Locate the cell with the specified text and output its (x, y) center coordinate. 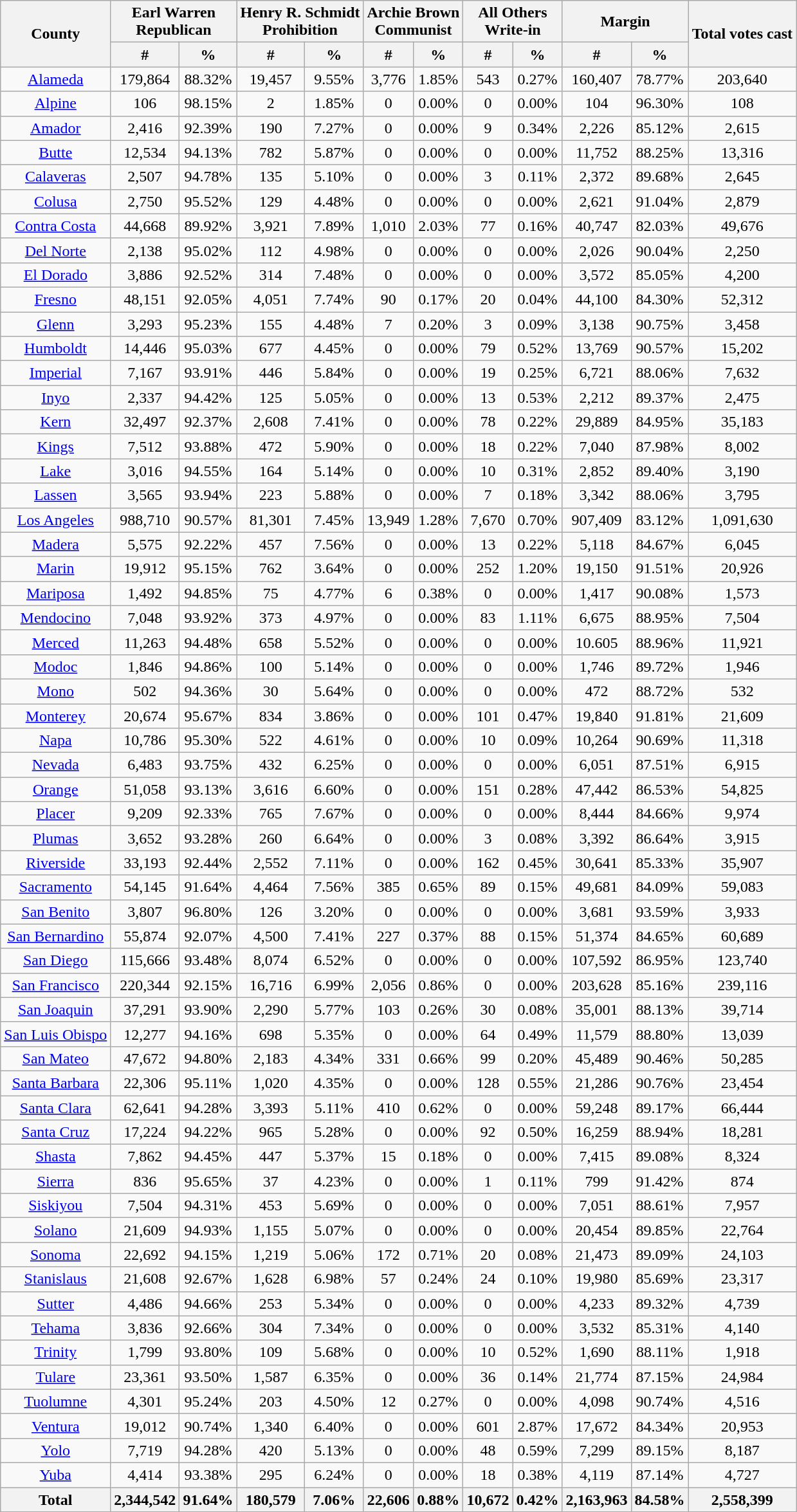
0.55% (538, 1083)
17,672 (597, 1426)
54,825 (742, 789)
85.12% (660, 128)
4,486 (145, 1304)
Mariposa (55, 593)
59,248 (597, 1107)
8,187 (742, 1450)
84.65% (660, 936)
765 (271, 814)
89.68% (660, 177)
90.69% (660, 741)
0.71% (437, 1255)
7,719 (145, 1450)
San Benito (55, 912)
87.14% (660, 1475)
94.66% (208, 1304)
0.14% (538, 1377)
6.40% (334, 1426)
227 (389, 936)
90.75% (660, 324)
San Francisco (55, 985)
8,002 (742, 447)
Riverside (55, 863)
93.28% (208, 838)
24 (488, 1279)
Los Angeles (55, 520)
5.07% (334, 1230)
5.77% (334, 1010)
2,750 (145, 201)
18,281 (742, 1132)
95.23% (208, 324)
1,846 (145, 667)
84.58% (660, 1500)
104 (597, 104)
799 (597, 1181)
39,714 (742, 1010)
92.37% (208, 422)
47,672 (145, 1058)
89.40% (660, 471)
84.34% (660, 1426)
7,415 (597, 1157)
Tuolumne (55, 1401)
44,668 (145, 226)
93.13% (208, 789)
4,739 (742, 1304)
3,795 (742, 495)
93.75% (208, 765)
7,299 (597, 1450)
89.17% (660, 1107)
94.45% (208, 1157)
988,710 (145, 520)
907,409 (597, 520)
22,606 (389, 1500)
4,098 (597, 1401)
1,091,630 (742, 520)
3,681 (597, 912)
4,727 (742, 1475)
77 (488, 226)
3.64% (334, 569)
6.99% (334, 985)
103 (389, 1010)
2,344,542 (145, 1500)
5.87% (334, 152)
160,407 (597, 79)
5.11% (334, 1107)
0.49% (538, 1034)
90.08% (660, 593)
13,949 (389, 520)
1,417 (597, 593)
94.31% (208, 1206)
83 (488, 618)
94.15% (208, 1255)
762 (271, 569)
85.31% (660, 1328)
11,318 (742, 741)
19,150 (597, 569)
7.06% (334, 1500)
4.34% (334, 1058)
239,116 (742, 985)
Ventura (55, 1426)
Solano (55, 1230)
86.53% (660, 789)
100 (271, 667)
Alpine (55, 104)
314 (271, 275)
92.15% (208, 985)
Yolo (55, 1450)
7,051 (597, 1206)
6,915 (742, 765)
151 (488, 789)
Modoc (55, 667)
33,193 (145, 863)
91.42% (660, 1181)
29,889 (597, 422)
Mono (55, 691)
2,183 (271, 1058)
1.20% (538, 569)
54,145 (145, 887)
93.48% (208, 961)
Merced (55, 642)
6.25% (334, 765)
3,836 (145, 1328)
85.33% (660, 863)
3,776 (389, 79)
55,874 (145, 936)
502 (145, 691)
2,475 (742, 398)
2,608 (271, 422)
84.95% (660, 422)
82.03% (660, 226)
Madera (55, 544)
51,374 (597, 936)
10,264 (597, 741)
164 (271, 471)
8,444 (597, 814)
94.86% (208, 667)
9 (488, 128)
10.605 (597, 642)
5.34% (334, 1304)
1,628 (271, 1279)
78.77% (660, 79)
1,340 (271, 1426)
5.64% (334, 691)
7.67% (334, 814)
92.07% (208, 936)
5.52% (334, 642)
3,532 (597, 1328)
6.60% (334, 789)
93.92% (208, 618)
44,100 (597, 299)
3,190 (742, 471)
4,500 (271, 936)
35,001 (597, 1010)
90.76% (660, 1083)
0.47% (538, 716)
County (55, 33)
698 (271, 1034)
21,608 (145, 1279)
5.84% (334, 373)
87.98% (660, 447)
88.11% (660, 1352)
115,666 (145, 961)
223 (271, 495)
1,799 (145, 1352)
190 (271, 128)
19 (488, 373)
0.88% (437, 1500)
15,202 (742, 349)
90 (389, 299)
3,886 (145, 275)
Lake (55, 471)
782 (271, 152)
89.85% (660, 1230)
5.68% (334, 1352)
Calaveras (55, 177)
93.80% (208, 1352)
4,301 (145, 1401)
331 (389, 1058)
48,151 (145, 299)
1,155 (271, 1230)
123,740 (742, 961)
88.95% (660, 618)
88.96% (660, 642)
0.31% (538, 471)
6,483 (145, 765)
2,507 (145, 177)
35,907 (742, 863)
677 (271, 349)
0.10% (538, 1279)
6,045 (742, 544)
Contra Costa (55, 226)
92.52% (208, 275)
94.36% (208, 691)
7,512 (145, 447)
79 (488, 349)
7,670 (488, 520)
37,291 (145, 1010)
4,140 (742, 1328)
172 (389, 1255)
93.94% (208, 495)
40,747 (597, 226)
95.52% (208, 201)
89.08% (660, 1157)
95.15% (208, 569)
Lassen (55, 495)
23,361 (145, 1377)
2,056 (389, 985)
89.09% (660, 1255)
9.55% (334, 79)
0.86% (437, 985)
179,864 (145, 79)
12,277 (145, 1034)
4.50% (334, 1401)
89.37% (660, 398)
385 (389, 887)
22,692 (145, 1255)
Marin (55, 569)
128 (488, 1083)
0.16% (538, 226)
180,579 (271, 1500)
94.78% (208, 177)
21,774 (597, 1377)
Plumas (55, 838)
16,259 (597, 1132)
Placer (55, 814)
87.51% (660, 765)
4,200 (742, 275)
Yuba (55, 1475)
13,316 (742, 152)
84.67% (660, 544)
304 (271, 1328)
2,212 (597, 398)
88.80% (660, 1034)
94.42% (208, 398)
4,464 (271, 887)
1,573 (742, 593)
1,219 (271, 1255)
89.15% (660, 1450)
90.46% (660, 1058)
420 (271, 1450)
1,746 (597, 667)
410 (389, 1107)
106 (145, 104)
1,946 (742, 667)
62,641 (145, 1107)
0.66% (437, 1058)
2,416 (145, 128)
0.65% (437, 887)
2,337 (145, 398)
16,716 (271, 985)
19,457 (271, 79)
93.50% (208, 1377)
75 (271, 593)
92 (488, 1132)
85.16% (660, 985)
4.97% (334, 618)
91.51% (660, 569)
4,516 (742, 1401)
88 (488, 936)
Del Norte (55, 250)
3,807 (145, 912)
87.15% (660, 1377)
19,980 (597, 1279)
50,285 (742, 1058)
17,224 (145, 1132)
6.64% (334, 838)
0.34% (538, 128)
Sierra (55, 1181)
658 (271, 642)
59,083 (742, 887)
24,984 (742, 1377)
94.55% (208, 471)
5.10% (334, 177)
3,138 (597, 324)
84.30% (660, 299)
5.28% (334, 1132)
20,953 (742, 1426)
Tehama (55, 1328)
7,167 (145, 373)
126 (271, 912)
19,912 (145, 569)
5.69% (334, 1206)
252 (488, 569)
9,974 (742, 814)
Santa Barbara (55, 1083)
19,012 (145, 1426)
93.90% (208, 1010)
109 (271, 1352)
35,183 (742, 422)
52,312 (742, 299)
3,572 (597, 275)
5.06% (334, 1255)
453 (271, 1206)
3,921 (271, 226)
5,118 (597, 544)
601 (488, 1426)
11,921 (742, 642)
94.13% (208, 152)
101 (488, 716)
20,926 (742, 569)
6,721 (597, 373)
129 (271, 201)
7,957 (742, 1206)
522 (271, 741)
95.03% (208, 349)
Stanislaus (55, 1279)
92.67% (208, 1279)
96.30% (660, 104)
95.11% (208, 1083)
2,138 (145, 250)
Colusa (55, 201)
32,497 (145, 422)
7,048 (145, 618)
Alameda (55, 79)
Santa Clara (55, 1107)
13,039 (742, 1034)
96.80% (208, 912)
Henry R. SchmidtProhibition (300, 22)
5.90% (334, 447)
92.44% (208, 863)
93.38% (208, 1475)
85.69% (660, 1279)
0.28% (538, 789)
94.22% (208, 1132)
0.42% (538, 1500)
45,489 (597, 1058)
6,051 (597, 765)
94.93% (208, 1230)
78 (488, 422)
532 (742, 691)
Tulare (55, 1377)
4.35% (334, 1083)
24,103 (742, 1255)
11,579 (597, 1034)
220,344 (145, 985)
373 (271, 618)
Humboldt (55, 349)
88.94% (660, 1132)
1,492 (145, 593)
3,652 (145, 838)
95.67% (208, 716)
1,020 (271, 1083)
El Dorado (55, 275)
4,414 (145, 1475)
Earl WarrenRepublican (174, 22)
10,786 (145, 741)
12,534 (145, 152)
Butte (55, 152)
Orange (55, 789)
Siskiyou (55, 1206)
Trinity (55, 1352)
92.39% (208, 128)
88.25% (660, 152)
965 (271, 1132)
37 (271, 1181)
4,051 (271, 299)
5.05% (334, 398)
8,074 (271, 961)
3,392 (597, 838)
4,233 (597, 1304)
834 (271, 716)
0.04% (538, 299)
94.48% (208, 642)
2,163,963 (597, 1500)
4.23% (334, 1181)
112 (271, 250)
66,444 (742, 1107)
89.32% (660, 1304)
1.28% (437, 520)
155 (271, 324)
5.37% (334, 1157)
San Luis Obispo (55, 1034)
7.48% (334, 275)
874 (742, 1181)
4.61% (334, 741)
Mendocino (55, 618)
92.33% (208, 814)
3,565 (145, 495)
San Bernardino (55, 936)
6.52% (334, 961)
1.11% (538, 618)
135 (271, 177)
7,632 (742, 373)
295 (271, 1475)
Sonoma (55, 1255)
12 (389, 1401)
Monterey (55, 716)
7.34% (334, 1328)
0.25% (538, 373)
2,226 (597, 128)
7.45% (334, 520)
Archie BrownCommunist (413, 22)
81,301 (271, 520)
13,769 (597, 349)
9,209 (145, 814)
95.24% (208, 1401)
San Diego (55, 961)
99 (488, 1058)
108 (742, 104)
85.05% (660, 275)
95.65% (208, 1181)
88.13% (660, 1010)
21,473 (597, 1255)
Glenn (55, 324)
7.11% (334, 863)
57 (389, 1279)
San Joaquin (55, 1010)
3,933 (742, 912)
Margin (625, 22)
91.04% (660, 201)
1,010 (389, 226)
2,372 (597, 177)
5,575 (145, 544)
3.86% (334, 716)
0.70% (538, 520)
3,458 (742, 324)
7.27% (334, 128)
21,286 (597, 1083)
2,879 (742, 201)
92.05% (208, 299)
22,306 (145, 1083)
253 (271, 1304)
95.30% (208, 741)
836 (145, 1181)
Santa Cruz (55, 1132)
446 (271, 373)
Kern (55, 422)
2,615 (742, 128)
7.89% (334, 226)
14,446 (145, 349)
2,250 (742, 250)
86.95% (660, 961)
3,293 (145, 324)
432 (271, 765)
543 (488, 79)
Sutter (55, 1304)
1,690 (597, 1352)
2.03% (437, 226)
92.22% (208, 544)
8,324 (742, 1157)
94.16% (208, 1034)
3,616 (271, 789)
0.62% (437, 1107)
Amador (55, 128)
89 (488, 887)
19,840 (597, 716)
95.02% (208, 250)
84.66% (660, 814)
0.24% (437, 1279)
91.81% (660, 716)
Fresno (55, 299)
4.77% (334, 593)
1,918 (742, 1352)
0.50% (538, 1132)
447 (271, 1157)
93.91% (208, 373)
2.87% (538, 1426)
30,641 (597, 863)
Nevada (55, 765)
203,628 (597, 985)
90.04% (660, 250)
6.24% (334, 1475)
6.35% (334, 1377)
11,263 (145, 642)
49,681 (597, 887)
83.12% (660, 520)
51,058 (145, 789)
San Mateo (55, 1058)
203 (271, 1401)
11,752 (597, 152)
94.80% (208, 1058)
2,290 (271, 1010)
2,026 (597, 250)
15 (389, 1157)
93.59% (660, 912)
4.98% (334, 250)
47,442 (597, 789)
36 (488, 1377)
86.64% (660, 838)
93.88% (208, 447)
Napa (55, 741)
20,454 (597, 1230)
3.20% (334, 912)
3,342 (597, 495)
0.45% (538, 863)
5.88% (334, 495)
Imperial (55, 373)
89.72% (660, 667)
7,040 (597, 447)
60,689 (742, 936)
0.37% (437, 936)
260 (271, 838)
20,674 (145, 716)
2 (271, 104)
7.74% (334, 299)
1 (488, 1181)
2,552 (271, 863)
2,621 (597, 201)
0.59% (538, 1450)
84.09% (660, 887)
6 (389, 593)
203,640 (742, 79)
23,317 (742, 1279)
7,862 (145, 1157)
Total (55, 1500)
2,645 (742, 177)
49,676 (742, 226)
5.13% (334, 1450)
2,852 (597, 471)
1,587 (271, 1377)
88.32% (208, 79)
Sacramento (55, 887)
89.92% (208, 226)
88.72% (660, 691)
125 (271, 398)
6.98% (334, 1279)
0.53% (538, 398)
23,454 (742, 1083)
3,915 (742, 838)
5.35% (334, 1034)
0.17% (437, 299)
4,119 (597, 1475)
457 (271, 544)
0.26% (437, 1010)
Total votes cast (742, 33)
Inyo (55, 398)
All OthersWrite-in (513, 22)
Kings (55, 447)
94.85% (208, 593)
88.61% (660, 1206)
48 (488, 1450)
162 (488, 863)
4.45% (334, 349)
22,764 (742, 1230)
107,592 (597, 961)
6,675 (597, 618)
10,672 (488, 1500)
2,558,399 (742, 1500)
Shasta (55, 1157)
3,016 (145, 471)
3,393 (271, 1107)
98.15% (208, 104)
92.66% (208, 1328)
64 (488, 1034)
